Detect which cell encompasses the target text, then output its [X, Y] center coordinate. 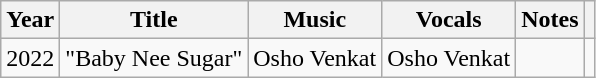
Year [30, 20]
Notes [550, 20]
"Baby Nee Sugar" [154, 58]
Music [315, 20]
Title [154, 20]
Vocals [449, 20]
2022 [30, 58]
